Determine the (x, y) coordinate at the center of the cell enclosing the given text.  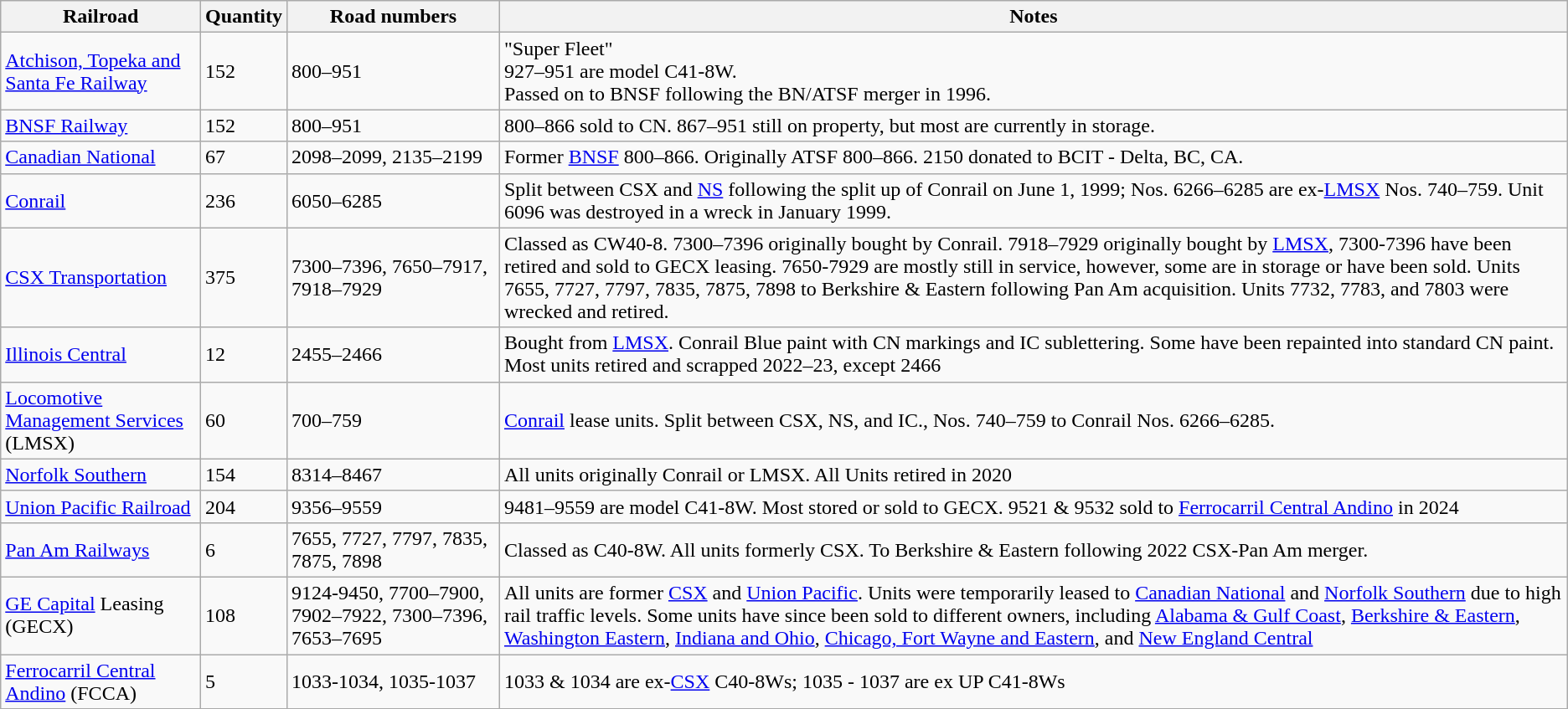
9481–9559 are model C41-8W. Most stored or sold to GECX. 9521 & 9532 sold to Ferrocarril Central Andino in 2024 (1034, 506)
5 (243, 681)
Atchison, Topeka and Santa Fe Railway (101, 71)
12 (243, 355)
6050–6285 (394, 201)
2098–2099, 2135–2199 (394, 157)
Classed as C40-8W. All units formerly CSX. To Berkshire & Eastern following 2022 CSX-Pan Am merger. (1034, 549)
1033 & 1034 are ex-CSX C40-8Ws; 1035 - 1037 are ex UP C41-8Ws (1034, 681)
375 (243, 278)
7300–7396, 7650–7917, 7918–7929 (394, 278)
BNSF Railway (101, 126)
Conrail (101, 201)
8314–8467 (394, 475)
9356–9559 (394, 506)
67 (243, 157)
GE Capital Leasing (GECX) (101, 615)
Quantity (243, 17)
60 (243, 420)
Road numbers (394, 17)
Railroad (101, 17)
Union Pacific Railroad (101, 506)
2455–2466 (394, 355)
Norfolk Southern (101, 475)
108 (243, 615)
All units originally Conrail or LMSX. All Units retired in 2020 (1034, 475)
7655, 7727, 7797, 7835, 7875, 7898 (394, 549)
Ferrocarril Central Andino (FCCA) (101, 681)
800–866 sold to CN. 867–951 still on property, but most are currently in storage. (1034, 126)
Notes (1034, 17)
"Super Fleet"927–951 are model C41-8W.Passed on to BNSF following the BN/ATSF merger in 1996. (1034, 71)
Conrail lease units. Split between CSX, NS, and IC., Nos. 740–759 to Conrail Nos. 6266–6285. (1034, 420)
204 (243, 506)
CSX Transportation (101, 278)
154 (243, 475)
6 (243, 549)
Canadian National (101, 157)
700–759 (394, 420)
Locomotive Management Services (LMSX) (101, 420)
9124-9450, 7700–7900, 7902–7922, 7300–7396, 7653–7695 (394, 615)
1033-1034, 1035-1037 (394, 681)
236 (243, 201)
Pan Am Railways (101, 549)
Illinois Central (101, 355)
Former BNSF 800–866. Originally ATSF 800–866. 2150 donated to BCIT - Delta, BC, CA. (1034, 157)
